Return [x, y] of the center of cell containing provided text 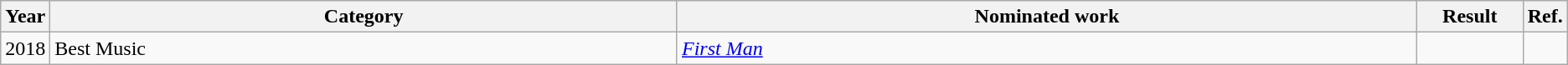
Nominated work [1047, 17]
2018 [25, 48]
Best Music [364, 48]
Year [25, 17]
Category [364, 17]
First Man [1047, 48]
Result [1469, 17]
Ref. [1545, 17]
